Return (X, Y) of the center of cell containing provided text 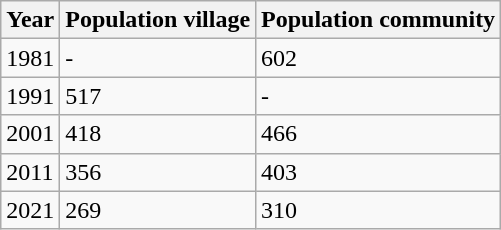
Population village (158, 20)
2011 (30, 172)
403 (378, 172)
356 (158, 172)
2001 (30, 134)
Year (30, 20)
1981 (30, 58)
Population community (378, 20)
517 (158, 96)
2021 (30, 210)
310 (378, 210)
418 (158, 134)
466 (378, 134)
602 (378, 58)
269 (158, 210)
1991 (30, 96)
